Return (X, Y) of the center of cell containing provided text 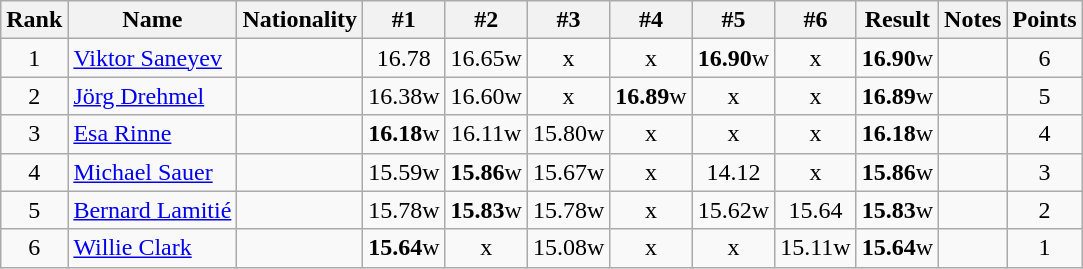
16.60w (486, 96)
15.59w (404, 172)
Nationality (300, 20)
Rank (34, 20)
16.11w (486, 134)
#2 (486, 20)
Esa Rinne (152, 134)
#3 (568, 20)
#5 (733, 20)
Points (1044, 20)
Result (897, 20)
Notes (973, 20)
14.12 (733, 172)
#4 (651, 20)
16.78 (404, 58)
Name (152, 20)
16.38w (404, 96)
Jörg Drehmel (152, 96)
#6 (816, 20)
15.62w (733, 210)
15.64 (816, 210)
15.08w (568, 248)
Michael Sauer (152, 172)
Viktor Saneyev (152, 58)
15.11w (816, 248)
#1 (404, 20)
16.65w (486, 58)
Willie Clark (152, 248)
15.80w (568, 134)
Bernard Lamitié (152, 210)
15.67w (568, 172)
